Output the [x, y] coordinate of the center of the cell containing the given text.  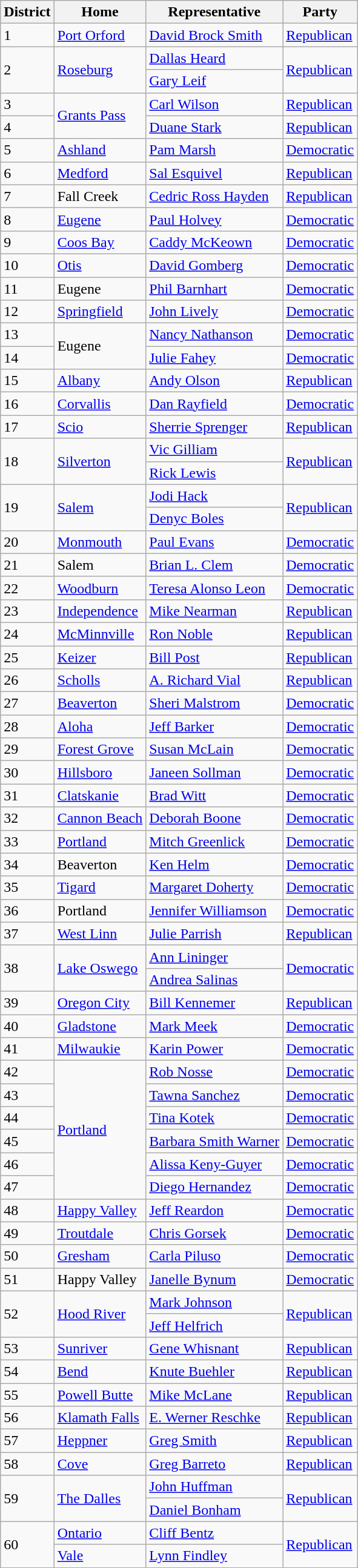
Sheri Malstrom [214, 703]
A. Richard Vial [214, 680]
Clatskanie [100, 796]
Greg Barreto [214, 1464]
Vic Gilliam [214, 450]
Vale [100, 1556]
49 [27, 1233]
10 [27, 265]
Rick Lewis [214, 473]
Troutdale [100, 1233]
Cliff Bentz [214, 1533]
26 [27, 680]
Jodi Hack [214, 496]
West Linn [100, 934]
15 [27, 381]
Corvallis [100, 404]
Carla Piluso [214, 1256]
Lake Oswego [100, 968]
Daniel Bonham [214, 1510]
13 [27, 335]
Cedric Ross Hayden [214, 196]
Ontario [100, 1533]
7 [27, 196]
Gary Leif [214, 81]
51 [27, 1279]
Milwaukie [100, 1049]
John Lively [214, 312]
29 [27, 749]
Ron Noble [214, 634]
Paul Holvey [214, 219]
Paul Evans [214, 542]
Springfield [100, 312]
59 [27, 1498]
Brian L. Clem [214, 565]
Sherrie Sprenger [214, 427]
David Brock Smith [214, 35]
1 [27, 35]
8 [27, 219]
Jeff Reardon [214, 1210]
E. Werner Reschke [214, 1418]
20 [27, 542]
Sunriver [100, 1348]
Sal Esquivel [214, 173]
40 [27, 1026]
Roseburg [100, 70]
David Gomberg [214, 265]
2 [27, 70]
47 [27, 1187]
Ann Lininger [214, 957]
Gladstone [100, 1026]
Deborah Boone [214, 819]
45 [27, 1141]
Hillsboro [100, 772]
Monmouth [100, 542]
Cannon Beach [100, 819]
32 [27, 819]
Tina Kotek [214, 1118]
District [27, 12]
Teresa Alonso Leon [214, 588]
Julie Fahey [214, 358]
Independence [100, 611]
Tawna Sanchez [214, 1095]
Woodburn [100, 588]
57 [27, 1441]
Gene Whisnant [214, 1348]
41 [27, 1049]
Brad Witt [214, 796]
12 [27, 312]
Otis [100, 265]
39 [27, 1003]
Forest Grove [100, 749]
48 [27, 1210]
Andrea Salinas [214, 980]
Dan Rayfield [214, 404]
Ashland [100, 150]
3 [27, 104]
Mark Johnson [214, 1302]
52 [27, 1314]
The Dalles [100, 1498]
43 [27, 1095]
14 [27, 358]
Karin Power [214, 1049]
27 [27, 703]
Silverton [100, 461]
Ken Helm [214, 865]
25 [27, 657]
50 [27, 1256]
Mike Nearman [214, 611]
55 [27, 1394]
Knute Buehler [214, 1371]
Home [100, 12]
9 [27, 242]
28 [27, 726]
Caddy McKeown [214, 242]
23 [27, 611]
38 [27, 968]
Andy Olson [214, 381]
24 [27, 634]
Aloha [100, 726]
Bend [100, 1371]
11 [27, 289]
58 [27, 1464]
Rob Nosse [214, 1072]
Pam Marsh [214, 150]
Heppner [100, 1441]
Duane Stark [214, 127]
Greg Smith [214, 1441]
19 [27, 507]
Oregon City [100, 1003]
53 [27, 1348]
30 [27, 772]
5 [27, 150]
Coos Bay [100, 242]
Dallas Heard [214, 58]
Tigard [100, 888]
17 [27, 427]
Port Orford [100, 35]
21 [27, 565]
Representative [214, 12]
Susan McLain [214, 749]
Powell Butte [100, 1394]
Party [320, 12]
36 [27, 911]
33 [27, 842]
Alissa Keny-Guyer [214, 1164]
John Huffman [214, 1487]
Chris Gorsek [214, 1233]
Janelle Bynum [214, 1279]
Margaret Doherty [214, 888]
Scholls [100, 680]
Denyc Boles [214, 519]
Jeff Helfrich [214, 1325]
Medford [100, 173]
Bill Kennemer [214, 1003]
Carl Wilson [214, 104]
Gresham [100, 1256]
Scio [100, 427]
34 [27, 865]
Keizer [100, 657]
22 [27, 588]
4 [27, 127]
Jennifer Williamson [214, 911]
37 [27, 934]
Barbara Smith Warner [214, 1141]
56 [27, 1418]
46 [27, 1164]
Bill Post [214, 657]
Fall Creek [100, 196]
44 [27, 1118]
Diego Hernandez [214, 1187]
Mitch Greenlick [214, 842]
Albany [100, 381]
Janeen Sollman [214, 772]
Phil Barnhart [214, 289]
18 [27, 461]
54 [27, 1371]
42 [27, 1072]
Hood River [100, 1314]
Klamath Falls [100, 1418]
Mike McLane [214, 1394]
Mark Meek [214, 1026]
Cove [100, 1464]
60 [27, 1544]
Jeff Barker [214, 726]
Nancy Nathanson [214, 335]
16 [27, 404]
35 [27, 888]
McMinnville [100, 634]
Julie Parrish [214, 934]
Grants Pass [100, 116]
Lynn Findley [214, 1556]
31 [27, 796]
6 [27, 173]
